Output the [x, y] coordinate of the center of the cell containing the given text.  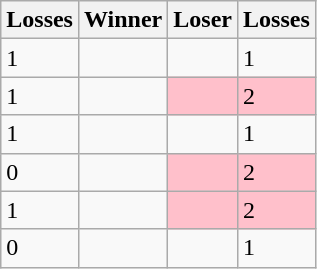
Loser [203, 20]
Winner [122, 20]
